From the cell containing the given text, extract its center point as (X, Y) coordinate. 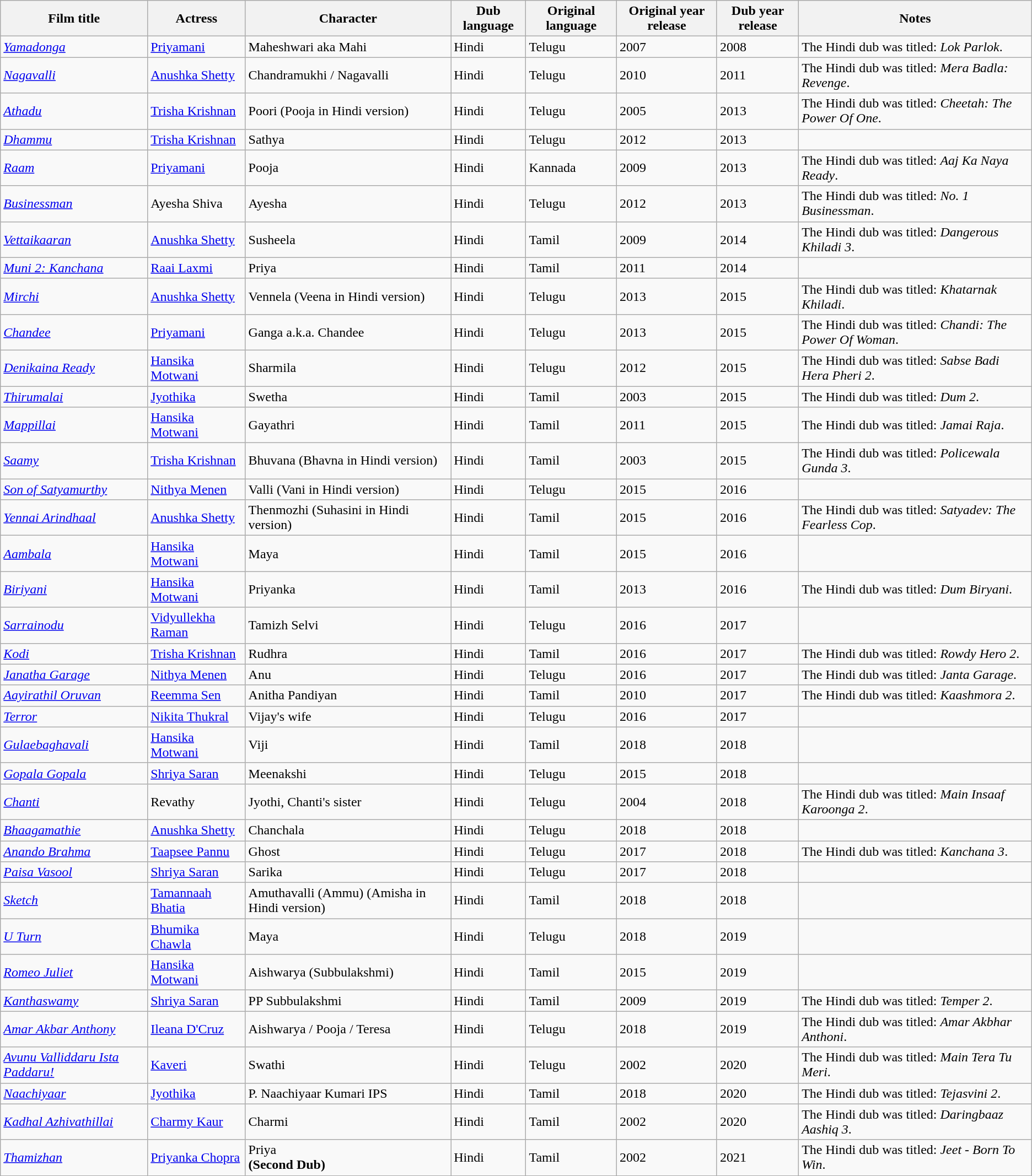
P. Naachiyaar Kumari IPS (348, 1093)
Businessman (74, 204)
Aishwarya (Subbulakshmi) (348, 972)
The Hindi dub was titled: Janta Garage. (915, 675)
Reemma Sen (196, 695)
The Hindi dub was titled: Main Tera Tu Meri. (915, 1065)
U Turn (74, 937)
The Hindi dub was titled: Jeet - Born To Win. (915, 1157)
Poori (Pooja in Hindi version) (348, 111)
Tamizh Selvi (348, 625)
Raam (74, 168)
Sharmila (348, 368)
Original language (571, 19)
Kannada (571, 168)
Original year release (666, 19)
Anitha Pandiyan (348, 695)
Kaveri (196, 1065)
Kanthaswamy (74, 1001)
Notes (915, 19)
Kadhal Azhivathillai (74, 1122)
Gopala Gopala (74, 773)
Pooja (348, 168)
Ghost (348, 851)
Aishwarya / Pooja / Teresa (348, 1029)
Tamannaah Bhatia (196, 900)
Dub language (488, 19)
The Hindi dub was titled: Dum Biryani. (915, 590)
Romeo Juliet (74, 972)
The Hindi dub was titled: No. 1 Businessman. (915, 204)
Meenakshi (348, 773)
The Hindi dub was titled: Rowdy Hero 2. (915, 654)
The Hindi dub was titled: Dangerous Khiladi 3. (915, 239)
Dhammu (74, 139)
Vettaikaaran (74, 239)
Bhaagamathie (74, 830)
Anando Brahma (74, 851)
PP Subbulakshmi (348, 1001)
The Hindi dub was titled: Cheetah: The Power Of One. (915, 111)
The Hindi dub was titled: Amar Akbhar Anthoni. (915, 1029)
Gulaebaghavali (74, 745)
Yamadonga (74, 47)
Film title (74, 19)
The Hindi dub was titled: Temper 2. (915, 1001)
Maheshwari aka Mahi (348, 47)
Biriyani (74, 590)
The Hindi dub was titled: Daringbaaz Aashiq 3. (915, 1122)
Sarrainodu (74, 625)
Nagavalli (74, 75)
2004 (666, 801)
Denikaina Ready (74, 368)
Chanchala (348, 830)
Muni 2: Kanchana (74, 268)
Anu (348, 675)
2021 (757, 1157)
Chandramukhi / Nagavalli (348, 75)
Actress (196, 19)
Yennai Arindhaal (74, 518)
Nikita Thukral (196, 716)
Sketch (74, 900)
Vidyullekha Raman (196, 625)
The Hindi dub was titled: Dum 2. (915, 396)
Mappillai (74, 425)
Son of Satyamurthy (74, 489)
The Hindi dub was titled: Lok Parlok. (915, 47)
Chanti (74, 801)
2007 (666, 47)
Bhuvana (Bhavna in Hindi version) (348, 461)
Rudhra (348, 654)
Valli (Vani in Hindi version) (348, 489)
Kodi (74, 654)
The Hindi dub was titled: Satyadev: The Fearless Cop. (915, 518)
Revathy (196, 801)
Aayirathil Oruvan (74, 695)
The Hindi dub was titled: Mera Badla: Revenge. (915, 75)
Ayesha Shiva (196, 204)
Sathya (348, 139)
Avunu Valliddaru Ista Paddaru! (74, 1065)
Taapsee Pannu (196, 851)
Ileana D'Cruz (196, 1029)
Priyanka (348, 590)
The Hindi dub was titled: Chandi: The Power Of Woman. (915, 332)
The Hindi dub was titled: Policewala Gunda 3. (915, 461)
The Hindi dub was titled: Khatarnak Khiladi. (915, 296)
Swetha (348, 396)
Ayesha (348, 204)
Thamizhan (74, 1157)
Saamy (74, 461)
Dub year release (757, 19)
The Hindi dub was titled: Kaashmora 2. (915, 695)
Sarika (348, 872)
Athadu (74, 111)
Amuthavalli (Ammu) (Amisha in Hindi version) (348, 900)
The Hindi dub was titled: Sabse Badi Hera Pheri 2. (915, 368)
Viji (348, 745)
Aambala (74, 553)
Priya (348, 268)
Vijay's wife (348, 716)
Charmi (348, 1122)
Mirchi (74, 296)
Raai Laxmi (196, 268)
Thirumalai (74, 396)
Character (348, 19)
Ganga a.k.a. Chandee (348, 332)
Priya(Second Dub) (348, 1157)
2008 (757, 47)
Susheela (348, 239)
Jyothi, Chanti's sister (348, 801)
Charmy Kaur (196, 1122)
Paisa Vasool (74, 872)
Amar Akbar Anthony (74, 1029)
Swathi (348, 1065)
Janatha Garage (74, 675)
The Hindi dub was titled: Tejasvini 2. (915, 1093)
Naachiyaar (74, 1093)
The Hindi dub was titled: Aaj Ka Naya Ready. (915, 168)
Thenmozhi (Suhasini in Hindi version) (348, 518)
Bhumika Chawla (196, 937)
2005 (666, 111)
Chandee (74, 332)
Terror (74, 716)
Vennela (Veena in Hindi version) (348, 296)
The Hindi dub was titled: Main Insaaf Karoonga 2. (915, 801)
Priyanka Chopra (196, 1157)
The Hindi dub was titled: Kanchana 3. (915, 851)
Gayathri (348, 425)
The Hindi dub was titled: Jamai Raja. (915, 425)
